Output the [x, y] coordinate of the center of the cell containing the given text.  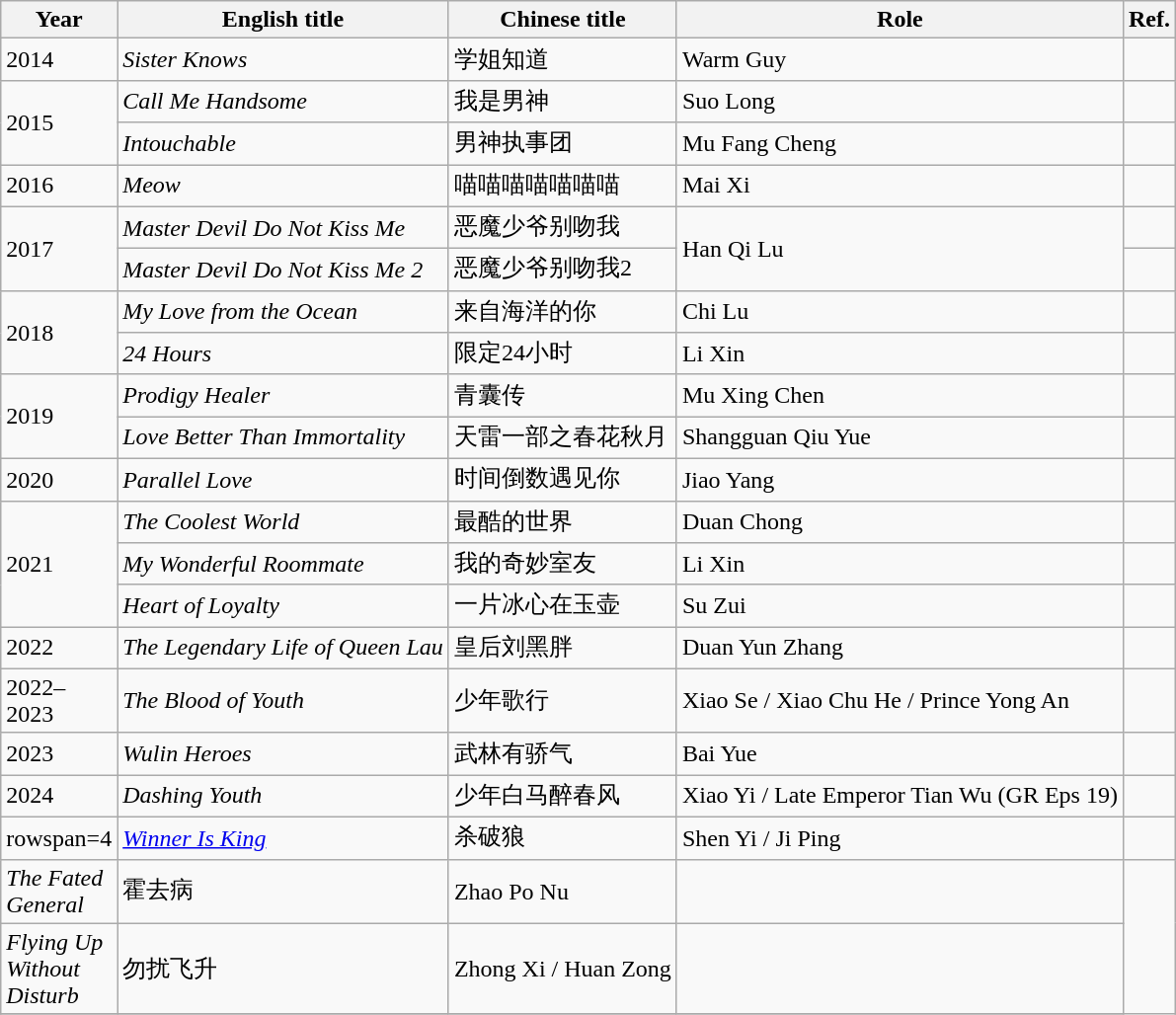
Jiao Yang [900, 480]
Warm Guy [900, 59]
我是男神 [563, 101]
2016 [59, 186]
Mai Xi [900, 186]
Chinese title [563, 20]
24 Hours [283, 353]
2015 [59, 122]
限定24小时 [563, 353]
2019 [59, 417]
时间倒数遇见你 [563, 480]
Love Better Than Immortality [283, 438]
Flying Up Without Disturb [59, 969]
The Fated General [59, 891]
Shen Yi / Ji Ping [900, 837]
Heart of Loyalty [283, 606]
来自海洋的你 [563, 312]
2017 [59, 249]
Role [900, 20]
Su Zui [900, 606]
Duan Yun Zhang [900, 648]
Zhao Po Nu [563, 891]
武林有骄气 [563, 754]
恶魔少爷别吻我2 [563, 271]
喵喵喵喵喵喵喵 [563, 186]
杀破狼 [563, 837]
Meow [283, 186]
Zhong Xi / Huan Zong [563, 969]
Winner Is King [283, 837]
2023 [59, 754]
霍去病 [283, 891]
English title [283, 20]
皇后刘黑胖 [563, 648]
少年歌行 [563, 701]
Han Qi Lu [900, 249]
勿扰飞升 [283, 969]
The Coolest World [283, 521]
Dashing Youth [283, 796]
Shangguan Qiu Yue [900, 438]
Sister Knows [283, 59]
2014 [59, 59]
一片冰心在玉壶 [563, 606]
Xiao Se / Xiao Chu He / Prince Yong An [900, 701]
Prodigy Healer [283, 395]
2022–2023 [59, 701]
My Wonderful Roommate [283, 565]
The Legendary Life of Queen Lau [283, 648]
Bai Yue [900, 754]
Duan Chong [900, 521]
青囊传 [563, 395]
我的奇妙室友 [563, 565]
最酷的世界 [563, 521]
学姐知道 [563, 59]
2020 [59, 480]
rowspan=4 [59, 837]
Master Devil Do Not Kiss Me [283, 227]
男神执事团 [563, 144]
天雷一部之春花秋月 [563, 438]
2022 [59, 648]
Ref. [1149, 20]
My Love from the Ocean [283, 312]
Master Devil Do Not Kiss Me 2 [283, 271]
Suo Long [900, 101]
Xiao Yi / Late Emperor Tian Wu (GR Eps 19) [900, 796]
The Blood of Youth [283, 701]
Mu Fang Cheng [900, 144]
2024 [59, 796]
2018 [59, 332]
Parallel Love [283, 480]
恶魔少爷别吻我 [563, 227]
Mu Xing Chen [900, 395]
2021 [59, 564]
Intouchable [283, 144]
Wulin Heroes [283, 754]
Year [59, 20]
Call Me Handsome [283, 101]
少年白马醉春风 [563, 796]
Chi Lu [900, 312]
